Output the (X, Y) coordinate of the center of the cell containing the given text.  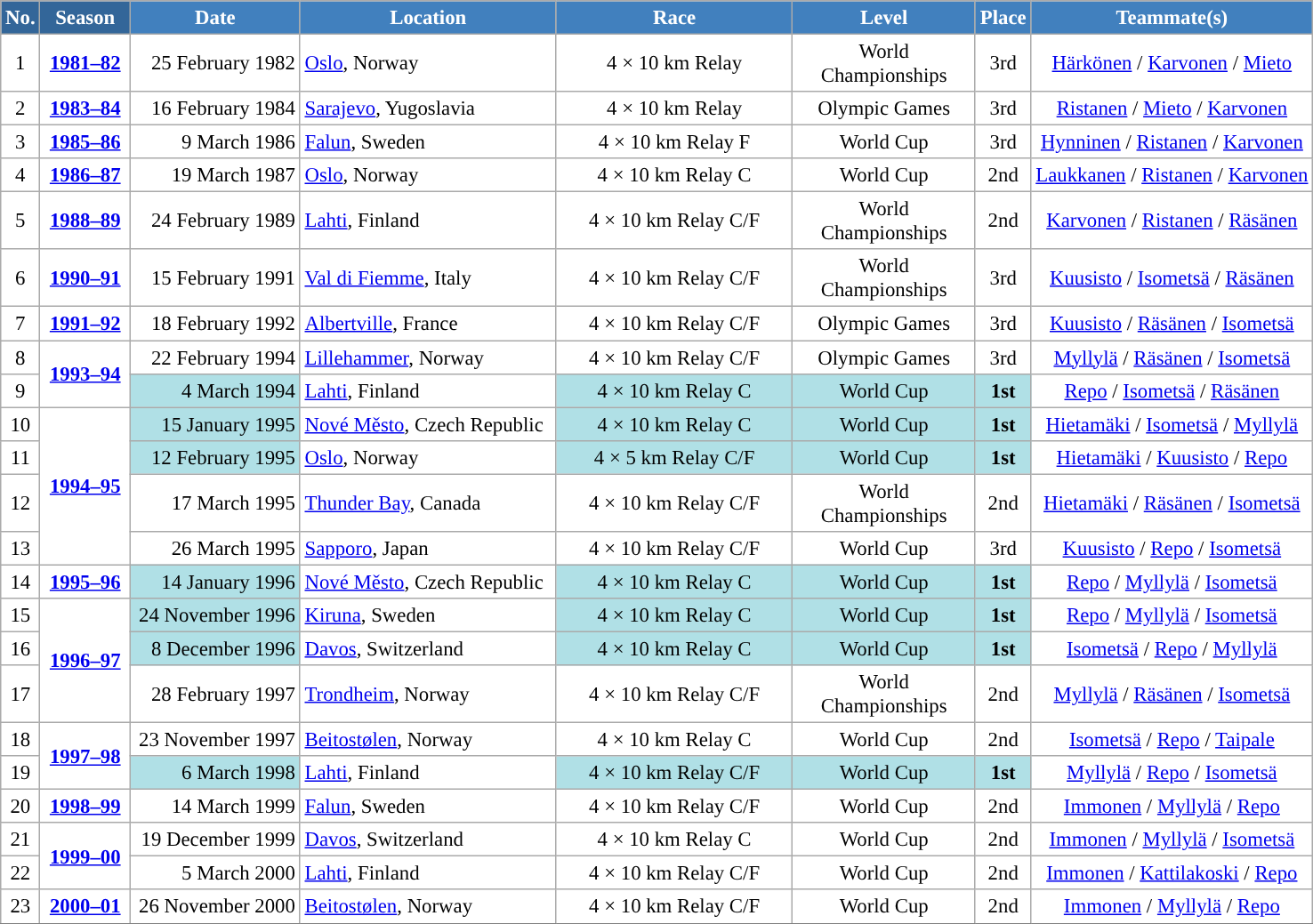
6 March 1998 (215, 773)
25 February 1982 (215, 64)
4 March 1994 (215, 390)
Ristanen / Mieto / Karvonen (1172, 108)
16 February 1984 (215, 108)
1990–91 (85, 277)
18 (20, 740)
Repo / Isometsä / Räsänen (1172, 390)
2000–01 (85, 907)
26 November 2000 (215, 907)
17 March 1995 (215, 503)
Myllylä / Repo / Isometsä (1172, 773)
4 × 10 km Relay F (674, 142)
8 December 1996 (215, 648)
2 (20, 108)
23 (20, 907)
22 February 1994 (215, 358)
21 (20, 840)
1981–82 (85, 64)
9 (20, 390)
No. (20, 18)
Karvonen / Ristanen / Räsänen (1172, 221)
6 (20, 277)
7 (20, 324)
Hietamäki / Kuusisto / Repo (1172, 457)
Hietamäki / Isometsä / Myllylä (1172, 424)
9 March 1986 (215, 142)
1999–00 (85, 856)
Race (674, 18)
Immonen / Kattilakoski / Repo (1172, 873)
Kiruna, Sweden (428, 615)
Trondheim, Norway (428, 694)
Thunder Bay, Canada (428, 503)
14 January 1996 (215, 582)
1983–84 (85, 108)
15 January 1995 (215, 424)
23 November 1997 (215, 740)
14 (20, 582)
Level (884, 18)
13 (20, 549)
5 March 2000 (215, 873)
26 March 1995 (215, 549)
Teammate(s) (1172, 18)
Immonen / Myllylä / Isometsä (1172, 840)
1 (20, 64)
Location (428, 18)
14 March 1999 (215, 807)
Val di Fiemme, Italy (428, 277)
Sarajevo, Yugoslavia (428, 108)
Place (1003, 18)
Date (215, 18)
10 (20, 424)
15 February 1991 (215, 277)
11 (20, 457)
Season (85, 18)
16 (20, 648)
15 (20, 615)
22 (20, 873)
24 February 1989 (215, 221)
8 (20, 358)
1988–89 (85, 221)
1993–94 (85, 374)
19 March 1987 (215, 175)
24 November 1996 (215, 615)
Sapporo, Japan (428, 549)
Kuusisto / Isometsä / Räsänen (1172, 277)
Hynninen / Ristanen / Karvonen (1172, 142)
17 (20, 694)
28 February 1997 (215, 694)
1991–92 (85, 324)
1996–97 (85, 661)
Kuusisto / Repo / Isometsä (1172, 549)
Laukkanen / Ristanen / Karvonen (1172, 175)
1994–95 (85, 486)
1986–87 (85, 175)
1995–96 (85, 582)
12 (20, 503)
Härkönen / Karvonen / Mieto (1172, 64)
3 (20, 142)
20 (20, 807)
4 (20, 175)
19 (20, 773)
18 February 1992 (215, 324)
Kuusisto / Räsänen / Isometsä (1172, 324)
1998–99 (85, 807)
Albertville, France (428, 324)
Isometsä / Repo / Taipale (1172, 740)
Hietamäki / Räsänen / Isometsä (1172, 503)
19 December 1999 (215, 840)
Lillehammer, Norway (428, 358)
Isometsä / Repo / Myllylä (1172, 648)
1997–98 (85, 756)
4 × 5 km Relay C/F (674, 457)
1985–86 (85, 142)
12 February 1995 (215, 457)
5 (20, 221)
